Return (x, y) of the center of cell containing provided text 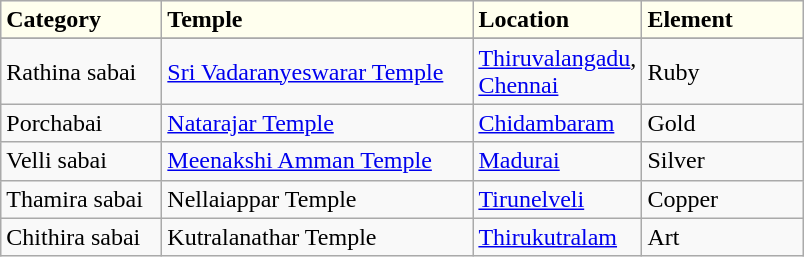
Tirunelveli (558, 199)
Thamira sabai (82, 199)
Natarajar Temple (318, 123)
Rathina sabai (82, 72)
Gold (722, 123)
Porchabai (82, 123)
Nellaiappar Temple (318, 199)
Chithira sabai (82, 237)
Kutralanathar Temple (318, 237)
Thiruvalangadu, Chennai (558, 72)
Chidambaram (558, 123)
Silver (722, 161)
Thirukutralam (558, 237)
Madurai (558, 161)
Art (722, 237)
Ruby (722, 72)
Category (82, 20)
Element (722, 20)
Location (558, 20)
Sri Vadaranyeswarar Temple (318, 72)
Velli sabai (82, 161)
Temple (318, 20)
Copper (722, 199)
Meenakshi Amman Temple (318, 161)
